For the text-containing cell, return its midpoint in [x, y] coordinate format. 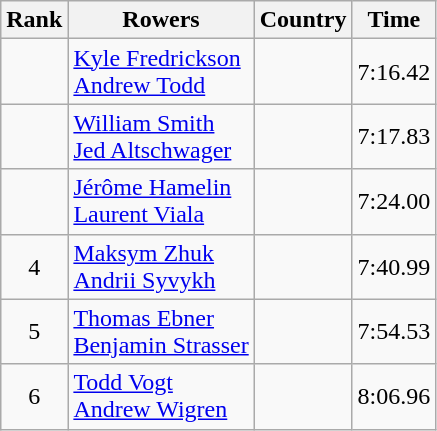
Jérôme HamelinLaurent Viala [161, 202]
7:40.99 [394, 266]
Rank [34, 20]
Country [303, 20]
7:54.53 [394, 332]
7:24.00 [394, 202]
7:16.42 [394, 72]
4 [34, 266]
William SmithJed Altschwager [161, 136]
Maksym ZhukAndrii Syvykh [161, 266]
Rowers [161, 20]
Time [394, 20]
Kyle FredricksonAndrew Todd [161, 72]
7:17.83 [394, 136]
Thomas EbnerBenjamin Strasser [161, 332]
8:06.96 [394, 396]
Todd VogtAndrew Wigren [161, 396]
5 [34, 332]
6 [34, 396]
